Return the [x, y] coordinate for the center point of the cell that contains the specified text.  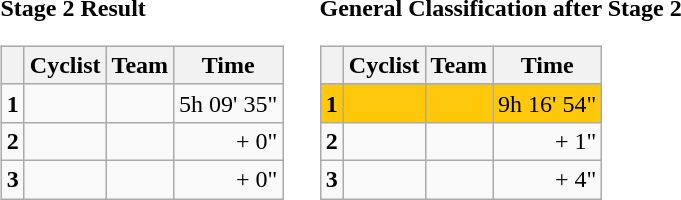
+ 1" [548, 141]
9h 16' 54" [548, 103]
+ 4" [548, 179]
5h 09' 35" [228, 103]
